Provide the [X, Y] coordinate of the cell's center where the given text is located.  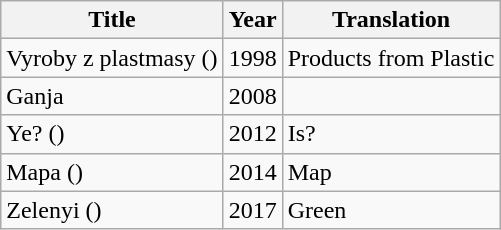
Ye? () [112, 134]
1998 [252, 58]
Map [391, 172]
Year [252, 20]
2014 [252, 172]
Vyroby z plastmasy () [112, 58]
2017 [252, 210]
Translation [391, 20]
Title [112, 20]
Mapa () [112, 172]
2012 [252, 134]
Is? [391, 134]
Products from Plastic [391, 58]
Zelenyi () [112, 210]
Ganja [112, 96]
Green [391, 210]
2008 [252, 96]
